Capture the cell that displays the provided text and extract its (X, Y) central coordinate. 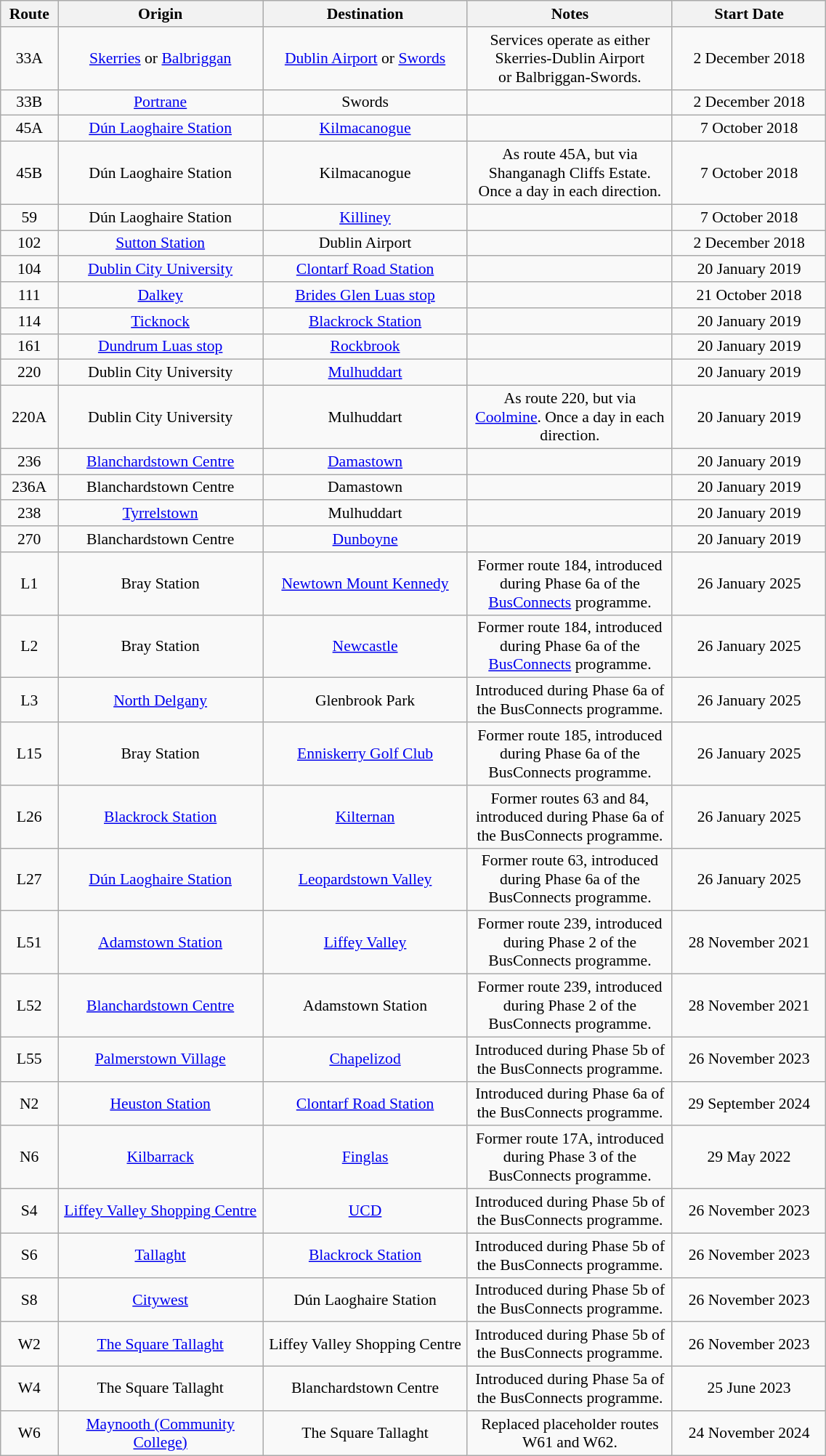
Dundrum Luas stop (161, 347)
Destination (365, 14)
33A (29, 58)
Chapelizod (365, 1059)
Portrane (161, 102)
Rockbrook (365, 347)
Kilternan (365, 817)
33B (29, 102)
Introduced during Phase 5a of the BusConnects programme. (570, 1389)
Kilbarrack (161, 1158)
S4 (29, 1210)
236 (29, 461)
45B (29, 173)
W6 (29, 1433)
Enniskerry Golf Club (365, 754)
L55 (29, 1059)
Dublin Airport or Swords (365, 58)
Tallaght (161, 1255)
Ticknock (161, 321)
North Delgany (161, 700)
W2 (29, 1344)
L27 (29, 879)
S8 (29, 1299)
L26 (29, 817)
Leopardstown Valley (365, 879)
Glenbrook Park (365, 700)
L3 (29, 700)
N2 (29, 1103)
29 September 2024 (748, 1103)
N6 (29, 1158)
29 May 2022 (748, 1158)
Former routes 63 and 84, introduced during Phase 6a of the BusConnects programme. (570, 817)
Liffey Valley (365, 943)
Replaced placeholder routes W61 and W62. (570, 1433)
24 November 2024 (748, 1433)
Swords (365, 102)
Dublin Airport (365, 243)
Start Date (748, 14)
Origin (161, 14)
Newtown Mount Kennedy (365, 584)
Former route 185, introduced during Phase 6a of the BusConnects programme. (570, 754)
Sutton Station (161, 243)
Heuston Station (161, 1103)
114 (29, 321)
270 (29, 539)
25 June 2023 (748, 1389)
As route 220, but via Coolmine. Once a day in each direction. (570, 417)
Killiney (365, 217)
Tyrrelstown (161, 514)
Dalkey (161, 295)
21 October 2018 (748, 295)
Citywest (161, 1299)
UCD (365, 1210)
Skerries or Balbriggan (161, 58)
Dunboyne (365, 539)
L1 (29, 584)
L51 (29, 943)
As route 45A, but via Shanganagh Cliffs Estate. Once a day in each direction. (570, 173)
Former route 63, introduced during Phase 6a of the BusConnects programme. (570, 879)
Maynooth (Community College) (161, 1433)
S6 (29, 1255)
W4 (29, 1389)
111 (29, 295)
L52 (29, 1006)
220 (29, 373)
161 (29, 347)
59 (29, 217)
220A (29, 417)
104 (29, 270)
236A (29, 488)
Finglas (365, 1158)
Newcastle (365, 647)
L15 (29, 754)
102 (29, 243)
Former route 17A, introduced during Phase 3 of the BusConnects programme. (570, 1158)
Brides Glen Luas stop (365, 295)
Route (29, 14)
45A (29, 129)
238 (29, 514)
Notes (570, 14)
Services operate as either Skerries-Dublin Airport or Balbriggan-Swords. (570, 58)
Palmerstown Village (161, 1059)
L2 (29, 647)
